For the text-containing cell, return its midpoint in (x, y) coordinate format. 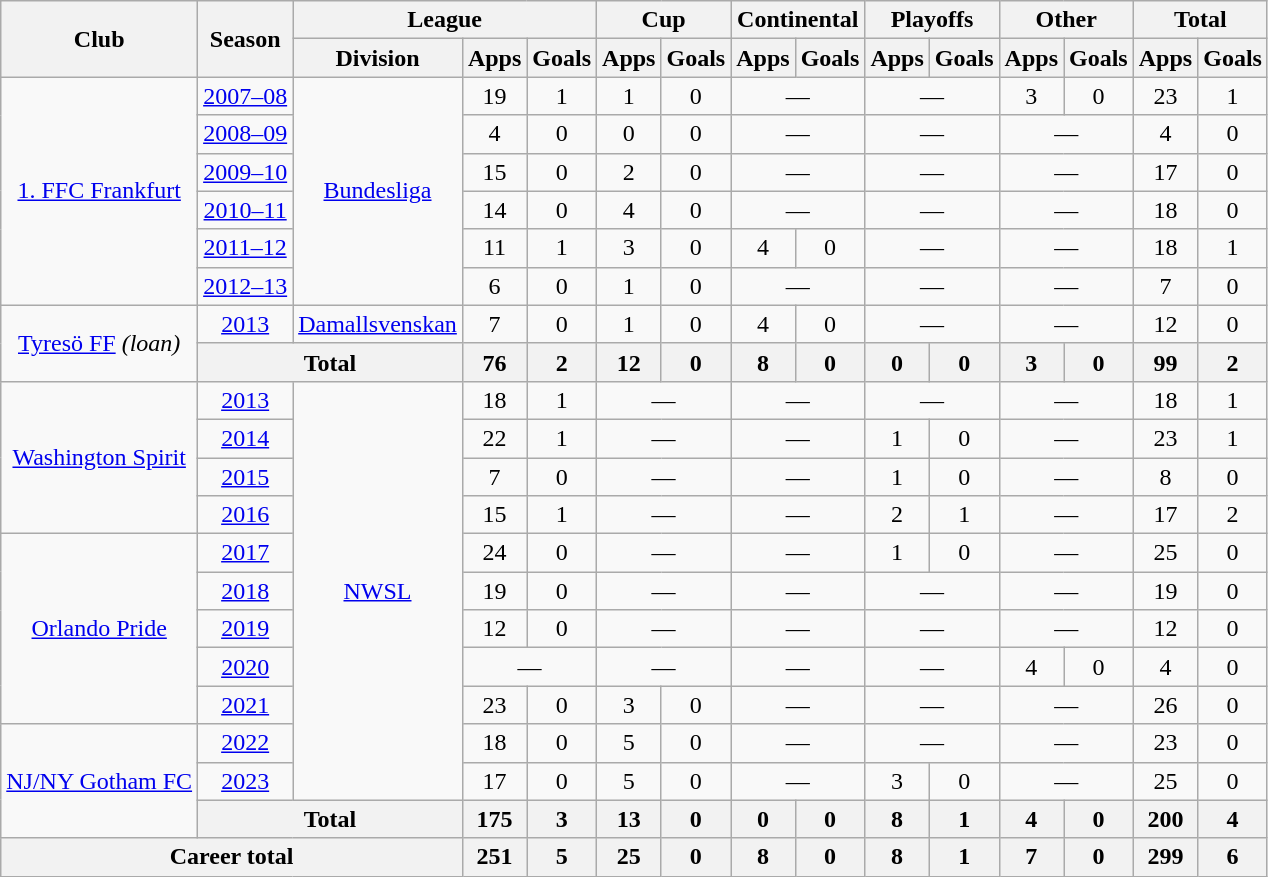
2023 (246, 781)
11 (494, 248)
2021 (246, 705)
2012–13 (246, 286)
Damallsvenskan (378, 324)
1. FFC Frankfurt (100, 191)
2016 (246, 515)
299 (1165, 857)
Club (100, 39)
NWSL (378, 590)
175 (494, 819)
Cup (664, 20)
2010–11 (246, 210)
Bundesliga (378, 191)
14 (494, 210)
251 (494, 857)
2015 (246, 477)
2022 (246, 743)
2018 (246, 591)
2019 (246, 629)
22 (494, 438)
200 (1165, 819)
13 (629, 819)
2007–08 (246, 96)
24 (494, 553)
Other (1066, 20)
2009–10 (246, 172)
99 (1165, 362)
Playoffs (932, 20)
2017 (246, 553)
NJ/NY Gotham FC (100, 781)
Orlando Pride (100, 629)
Season (246, 39)
League (445, 20)
2008–09 (246, 134)
Washington Spirit (100, 457)
26 (1165, 705)
2011–12 (246, 248)
Career total (232, 857)
Tyresö FF (loan) (100, 343)
2020 (246, 667)
76 (494, 362)
Continental (798, 20)
2014 (246, 438)
Division (378, 58)
